Return the (x, y) coordinate for the center point of the cell that contains the specified text.  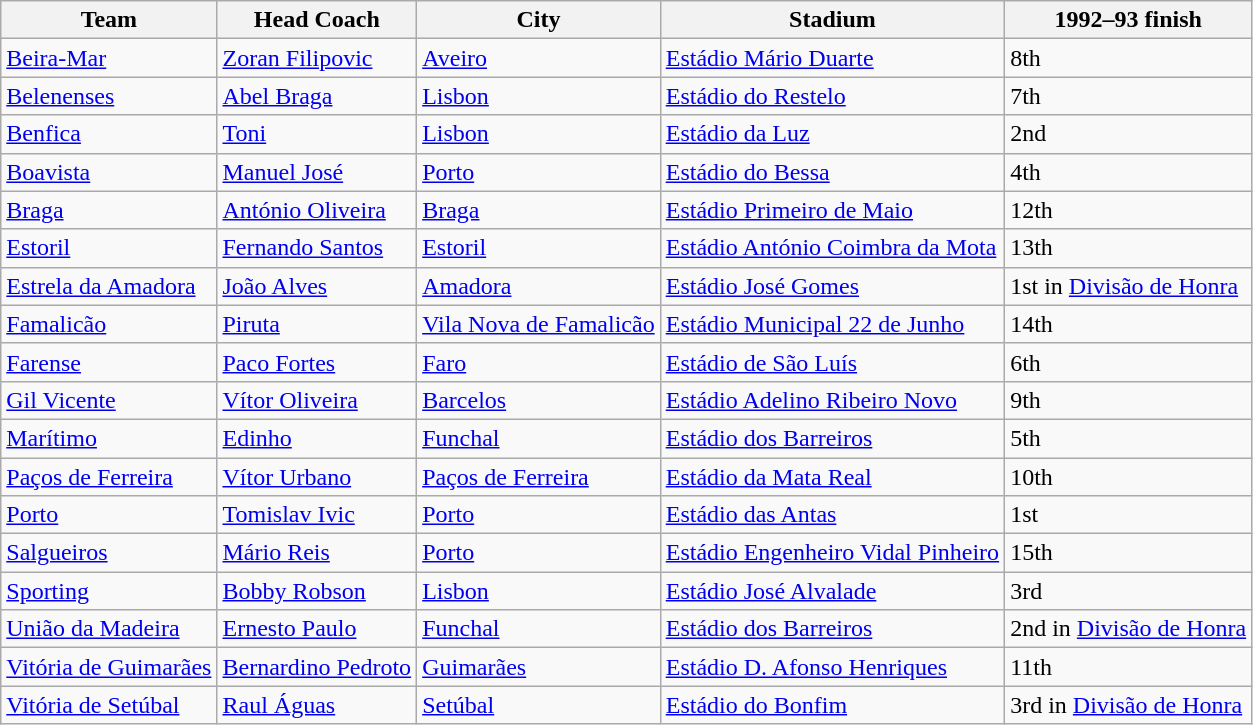
Estádio Municipal 22 de Junho (832, 324)
4th (1128, 172)
Team (109, 20)
11th (1128, 667)
Estádio António Coimbra da Mota (832, 248)
City (539, 20)
Sporting (109, 591)
15th (1128, 553)
Raul Águas (317, 705)
6th (1128, 362)
Tomislav Ivic (317, 515)
Piruta (317, 324)
Estádio de São Luís (832, 362)
3rd (1128, 591)
Mário Reis (317, 553)
12th (1128, 210)
Stadium (832, 20)
13th (1128, 248)
Farense (109, 362)
Barcelos (539, 400)
Estádio José Alvalade (832, 591)
Famalicão (109, 324)
Manuel José (317, 172)
Estádio do Restelo (832, 96)
Salgueiros (109, 553)
Vítor Oliveira (317, 400)
2nd (1128, 134)
Bobby Robson (317, 591)
Vítor Urbano (317, 477)
António Oliveira (317, 210)
Estádio D. Afonso Henriques (832, 667)
Toni (317, 134)
Marítimo (109, 438)
Vitória de Setúbal (109, 705)
1st in Divisão de Honra (1128, 286)
Fernando Santos (317, 248)
Gil Vicente (109, 400)
1st (1128, 515)
Ernesto Paulo (317, 629)
Head Coach (317, 20)
Zoran Filipovic (317, 58)
Estrela da Amadora (109, 286)
2nd in Divisão de Honra (1128, 629)
Belenenses (109, 96)
Estádio da Mata Real (832, 477)
5th (1128, 438)
Aveiro (539, 58)
Beira-Mar (109, 58)
Abel Braga (317, 96)
Estádio Primeiro de Maio (832, 210)
Amadora (539, 286)
Guimarães (539, 667)
Edinho (317, 438)
10th (1128, 477)
8th (1128, 58)
Estádio Adelino Ribeiro Novo (832, 400)
3rd in Divisão de Honra (1128, 705)
Bernardino Pedroto (317, 667)
João Alves (317, 286)
Benfica (109, 134)
Estádio Engenheiro Vidal Pinheiro (832, 553)
Paco Fortes (317, 362)
Estádio do Bessa (832, 172)
Estádio Mário Duarte (832, 58)
Estádio das Antas (832, 515)
Estádio da Luz (832, 134)
Vitória de Guimarães (109, 667)
14th (1128, 324)
União da Madeira (109, 629)
Estádio José Gomes (832, 286)
7th (1128, 96)
1992–93 finish (1128, 20)
Vila Nova de Famalicão (539, 324)
Setúbal (539, 705)
Boavista (109, 172)
Faro (539, 362)
9th (1128, 400)
Estádio do Bonfim (832, 705)
